Detect which cell encompasses the target text, then output its (x, y) center coordinate. 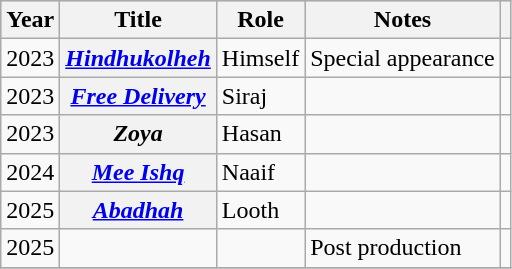
Post production (403, 248)
Abadhah (138, 210)
Looth (260, 210)
2024 (30, 172)
Mee Ishq (138, 172)
Role (260, 20)
Naaif (260, 172)
Himself (260, 58)
Free Delivery (138, 96)
Title (138, 20)
Notes (403, 20)
Zoya (138, 134)
Hindhukolheh (138, 58)
Year (30, 20)
Siraj (260, 96)
Hasan (260, 134)
Special appearance (403, 58)
